Pinpoint the cell where the given text exists, returning its [X, Y] midpoint coordinate. 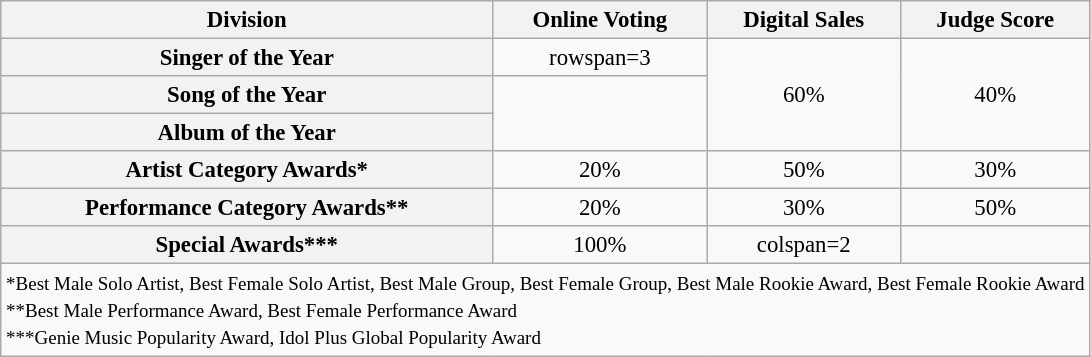
rowspan=3 [600, 58]
Song of the Year [247, 95]
60% [804, 96]
Performance Category Awards** [247, 208]
Singer of the Year [247, 58]
Artist Category Awards* [247, 170]
Judge Score [996, 20]
100% [600, 245]
Special Awards*** [247, 245]
Album of the Year [247, 133]
Online Voting [600, 20]
colspan=2 [804, 245]
Digital Sales [804, 20]
40% [996, 96]
Division [247, 20]
